From the cell containing the given text, extract its center point as (X, Y) coordinate. 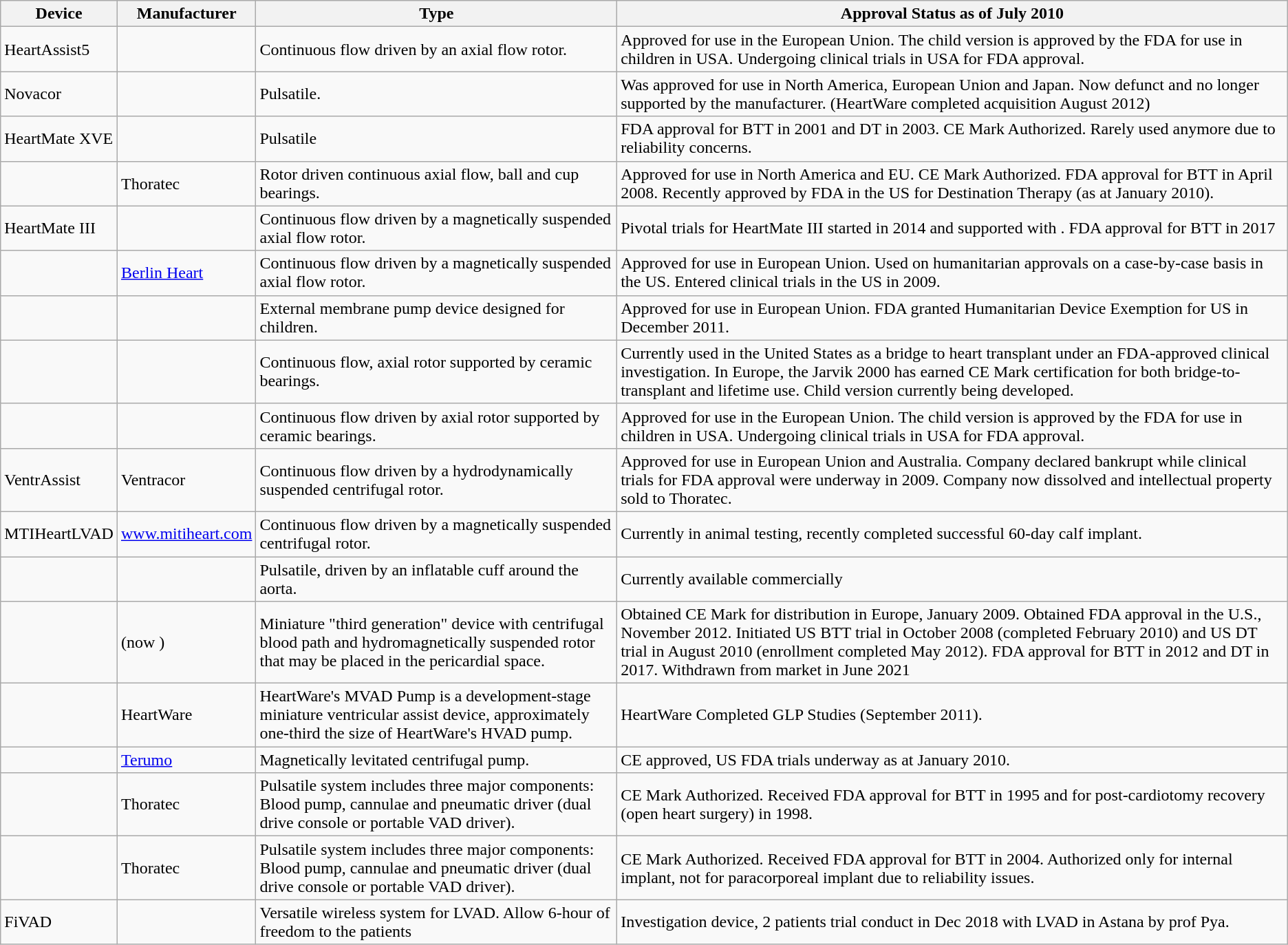
Novacor (59, 94)
Rotor driven continuous axial flow, ball and cup bearings. (436, 183)
HeartMate XVE (59, 139)
HeartAssist5 (59, 50)
www.mitiheart.com (186, 534)
Terumo (186, 760)
HeartWare (186, 715)
Pulsatile, driven by an inflatable cuff around the aorta. (436, 578)
Pulsatile (436, 139)
(now ) (186, 643)
HeartWare Completed GLP Studies (September 2011). (952, 715)
Approval Status as of July 2010 (952, 14)
Pivotal trials for HeartMate III started in 2014 and supported with . FDA approval for BTT in 2017 (952, 229)
Pulsatile. (436, 94)
External membrane pump device designed for children. (436, 318)
HeartWare's MVAD Pump is a development-stage miniature ventricular assist device, approximately one-third the size of HeartWare's HVAD pump. (436, 715)
Manufacturer (186, 14)
Ventracor (186, 480)
FiVAD (59, 922)
HeartMate III (59, 229)
Device (59, 14)
Continuous flow driven by a magnetically suspended centrifugal rotor. (436, 534)
VentrAssist (59, 480)
Continuous flow driven by an axial flow rotor. (436, 50)
FDA approval for BTT in 2001 and DT in 2003. CE Mark Authorized. Rarely used anymore due to reliability concerns. (952, 139)
Continuous flow, axial rotor supported by ceramic bearings. (436, 372)
Versatile wireless system for LVAD. Allow 6-hour of freedom to the patients (436, 922)
Berlin Heart (186, 273)
Miniature "third generation" device with centrifugal blood path and hydromagnetically suspended rotor that may be placed in the pericardial space. (436, 643)
Investigation device, 2 patients trial conduct in Dec 2018 with LVAD in Astana by prof Pya. (952, 922)
MTIHeartLVAD (59, 534)
Approved for use in European Union. Used on humanitarian approvals on a case-by-case basis in the US. Entered clinical trials in the US in 2009. (952, 273)
Continuous flow driven by axial rotor supported by ceramic bearings. (436, 425)
Approved for use in European Union. FDA granted Humanitarian Device Exemption for US in December 2011. (952, 318)
Magnetically levitated centrifugal pump. (436, 760)
Currently in animal testing, recently completed successful 60-day calf implant. (952, 534)
Continuous flow driven by a hydrodynamically suspended centrifugal rotor. (436, 480)
CE approved, US FDA trials underway as at January 2010. (952, 760)
CE Mark Authorized. Received FDA approval for BTT in 1995 and for post-cardiotomy recovery (open heart surgery) in 1998. (952, 805)
Type (436, 14)
Currently available commercially (952, 578)
